Extract the (X, Y) coordinate from the center of the cell holding the provided text.  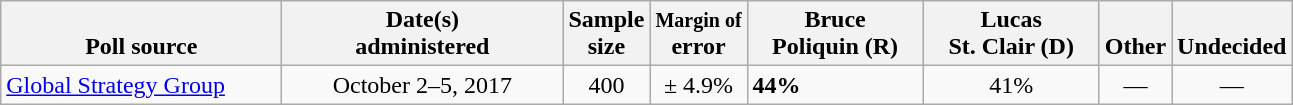
Other (1135, 34)
October 2–5, 2017 (422, 85)
Samplesize (606, 34)
± 4.9% (698, 85)
LucasSt. Clair (D) (1011, 34)
Poll source (142, 34)
Global Strategy Group (142, 85)
400 (606, 85)
Undecided (1232, 34)
Date(s)administered (422, 34)
41% (1011, 85)
BrucePoliquin (R) (835, 34)
44% (835, 85)
Margin oferror (698, 34)
